Output the (x, y) coordinate of the center of the cell containing the given text.  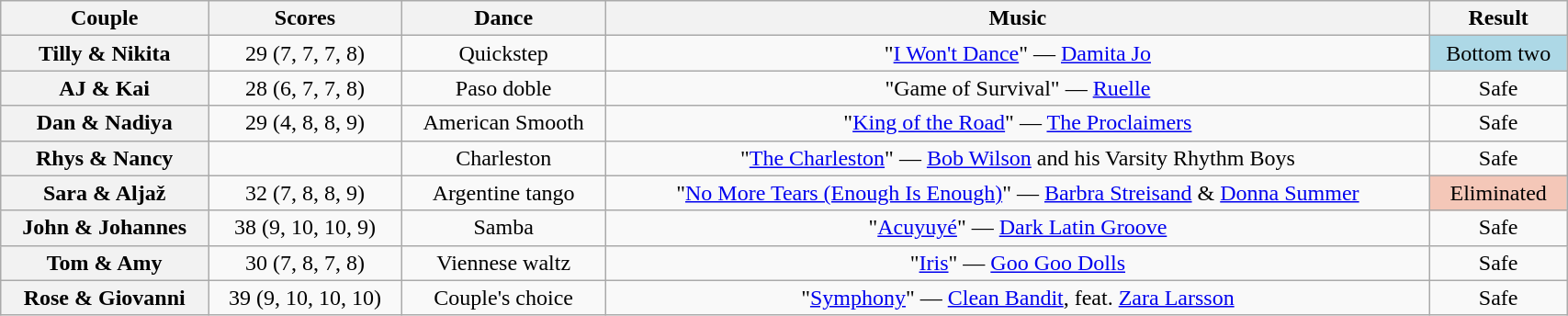
"I Won't Dance" — Damita Jo (1018, 53)
Scores (305, 18)
"Game of Survival" — Ruelle (1018, 88)
Couple (105, 18)
32 (7, 8, 8, 9) (305, 193)
Tilly & Nikita (105, 53)
29 (7, 7, 7, 8) (305, 53)
38 (9, 10, 10, 9) (305, 228)
Argentine tango (503, 193)
Bottom two (1499, 53)
Paso doble (503, 88)
American Smooth (503, 123)
"Iris" — Goo Goo Dolls (1018, 263)
28 (6, 7, 7, 8) (305, 88)
"King of the Road" — The Proclaimers (1018, 123)
"No More Tears (Enough Is Enough)" — Barbra Streisand & Donna Summer (1018, 193)
Quickstep (503, 53)
AJ & Kai (105, 88)
John & Johannes (105, 228)
Sara & Aljaž (105, 193)
Couple's choice (503, 298)
Charleston (503, 158)
Music (1018, 18)
Viennese waltz (503, 263)
Rose & Giovanni (105, 298)
Tom & Amy (105, 263)
Rhys & Nancy (105, 158)
Samba (503, 228)
29 (4, 8, 8, 9) (305, 123)
Dan & Nadiya (105, 123)
Result (1499, 18)
"Symphony" — Clean Bandit, feat. Zara Larsson (1018, 298)
30 (7, 8, 7, 8) (305, 263)
"Acuyuyé" — Dark Latin Groove (1018, 228)
"The Charleston" — Bob Wilson and his Varsity Rhythm Boys (1018, 158)
Eliminated (1499, 193)
Dance (503, 18)
39 (9, 10, 10, 10) (305, 298)
